For the text-containing cell, return its midpoint in (x, y) coordinate format. 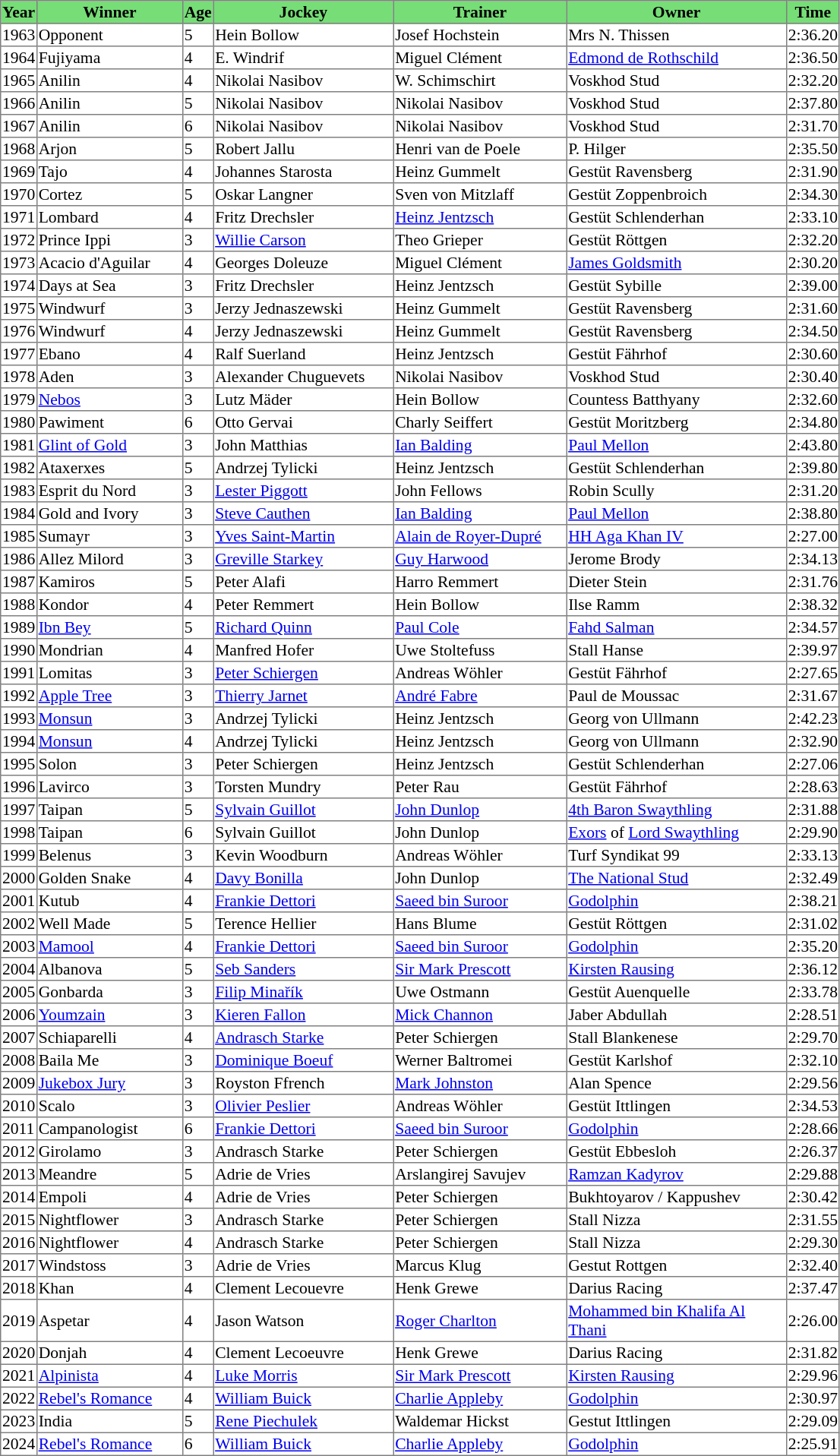
2:29.96 (813, 1375)
2:42.23 (813, 719)
Ramzan Kadyrov (677, 1174)
1975 (19, 308)
Lombard (109, 217)
Dieter Stein (677, 582)
2:31.55 (813, 1220)
2:34.30 (813, 194)
2:35.50 (813, 149)
Clement Lecouevre (304, 1288)
Kamiros (109, 582)
Yves Saint-Martin (304, 536)
2:32.40 (813, 1265)
Josef Hochstein (480, 35)
1991 (19, 673)
Uwe Stoltefuss (480, 650)
2007 (19, 1038)
2:28.63 (813, 787)
2:29.88 (813, 1174)
Campanologist (109, 1129)
Davy Bonilla (304, 878)
Robin Scully (677, 491)
Mamool (109, 946)
Youmzain (109, 1015)
2:29.56 (813, 1083)
Harro Remmert (480, 582)
1963 (19, 35)
Prince Ippi (109, 240)
E. Windrif (304, 58)
Trainer (480, 12)
Countess Batthyany (677, 400)
Manfred Hofer (304, 650)
2:38.32 (813, 605)
2004 (19, 969)
2022 (19, 1398)
HH Aga Khan IV (677, 536)
1990 (19, 650)
Thierry Jarnet (304, 696)
Paul de Moussac (677, 696)
Nebos (109, 400)
Exors of Lord Swaythling (677, 832)
2:34.13 (813, 559)
2018 (19, 1288)
2:30.20 (813, 263)
1992 (19, 696)
1987 (19, 582)
Gestüt Ebbesloh (677, 1151)
Rene Piechulek (304, 1421)
Clement Lecoeuvre (304, 1353)
2:27.00 (813, 536)
2015 (19, 1220)
Alexander Chuguevets (304, 377)
Days at Sea (109, 286)
2:26.00 (813, 1321)
Meandre (109, 1174)
1993 (19, 719)
Jaber Abdullah (677, 1015)
Well Made (109, 924)
Stall Hanse (677, 650)
2:36.50 (813, 58)
W. Schimschirt (480, 81)
2024 (19, 1444)
Ibn Bey (109, 627)
2:25.91 (813, 1444)
Jerome Brody (677, 559)
Henri van de Poele (480, 149)
Time (813, 12)
1994 (19, 741)
Girolamo (109, 1151)
Steve Cauthen (304, 513)
2:29.30 (813, 1243)
2:34.53 (813, 1106)
Bukhtoyarov / Kappushev (677, 1197)
2:26.37 (813, 1151)
Opponent (109, 35)
Ataxerxes (109, 468)
Owner (677, 12)
Year (19, 12)
2:30.97 (813, 1398)
Fahd Salman (677, 627)
1965 (19, 81)
Age (197, 12)
Olivier Peslier (304, 1106)
Glint of Gold (109, 445)
John Matthias (304, 445)
Sumayr (109, 536)
2:31.88 (813, 810)
Terence Hellier (304, 924)
2:39.00 (813, 286)
2:31.20 (813, 491)
2:36.20 (813, 35)
Aspetar (109, 1321)
P. Hilger (677, 149)
Aden (109, 377)
1982 (19, 468)
1999 (19, 855)
André Fabre (480, 696)
Gold and Ivory (109, 513)
Ebano (109, 354)
2:31.90 (813, 172)
India (109, 1421)
2:32.10 (813, 1060)
2:38.80 (813, 513)
2:30.40 (813, 377)
Cortez (109, 194)
2:39.97 (813, 650)
John Fellows (480, 491)
Robert Jallu (304, 149)
Mohammed bin Khalifa Al Thani (677, 1321)
2002 (19, 924)
Oskar Langner (304, 194)
Luke Morris (304, 1375)
1985 (19, 536)
Royston Ffrench (304, 1083)
Edmond de Rothschild (677, 58)
2:34.57 (813, 627)
Arslangirej Savujev (480, 1174)
Waldemar Hickst (480, 1421)
Mrs N. Thissen (677, 35)
2:27.06 (813, 764)
Theo Grieper (480, 240)
2:34.80 (813, 422)
Greville Starkey (304, 559)
Georges Doleuze (304, 263)
2021 (19, 1375)
1969 (19, 172)
2:33.13 (813, 855)
Gestut Rottgen (677, 1265)
2:28.51 (813, 1015)
Scalo (109, 1106)
Peter Alafi (304, 582)
Sven von Mitzlaff (480, 194)
1976 (19, 331)
1978 (19, 377)
2012 (19, 1151)
1971 (19, 217)
2019 (19, 1321)
1977 (19, 354)
2:34.50 (813, 331)
Khan (109, 1288)
Peter Rau (480, 787)
2:28.66 (813, 1129)
Ilse Ramm (677, 605)
Turf Syndikat 99 (677, 855)
Lavirco (109, 787)
Fujiyama (109, 58)
2:33.10 (813, 217)
Stall Blankenese (677, 1038)
Albanova (109, 969)
2:27.65 (813, 673)
2:29.90 (813, 832)
2:30.42 (813, 1197)
Alpinista (109, 1375)
Winner (109, 12)
2:32.90 (813, 741)
Seb Sanders (304, 969)
Tajo (109, 172)
Gestüt Moritzberg (677, 422)
1988 (19, 605)
1980 (19, 422)
2011 (19, 1129)
2:39.80 (813, 468)
2001 (19, 901)
Gestüt Karlshof (677, 1060)
2:29.70 (813, 1038)
2:31.67 (813, 696)
Kondor (109, 605)
2:31.76 (813, 582)
Gestüt Auenquelle (677, 992)
Pawiment (109, 422)
Gestüt Zoppenbroich (677, 194)
Gestüt Sybille (677, 286)
Uwe Ostmann (480, 992)
2006 (19, 1015)
Hans Blume (480, 924)
2016 (19, 1243)
Jockey (304, 12)
Kieren Fallon (304, 1015)
Werner Baltromei (480, 1060)
Charly Seiffert (480, 422)
Belenus (109, 855)
1966 (19, 103)
Schiaparelli (109, 1038)
2:31.70 (813, 126)
Ralf Suerland (304, 354)
Lomitas (109, 673)
2:43.80 (813, 445)
1986 (19, 559)
1983 (19, 491)
2:32.49 (813, 878)
Solon (109, 764)
2:31.82 (813, 1353)
Jason Watson (304, 1321)
Filip Minařík (304, 992)
2:36.12 (813, 969)
Kevin Woodburn (304, 855)
Willie Carson (304, 240)
1979 (19, 400)
1989 (19, 627)
James Goldsmith (677, 263)
2013 (19, 1174)
Mick Channon (480, 1015)
1981 (19, 445)
2:29.09 (813, 1421)
Lester Piggott (304, 491)
2010 (19, 1106)
1996 (19, 787)
Dominique Boeuf (304, 1060)
2:31.02 (813, 924)
Arjon (109, 149)
1974 (19, 286)
The National Stud (677, 878)
2:30.60 (813, 354)
Alan Spence (677, 1083)
2:38.21 (813, 901)
1970 (19, 194)
2:35.20 (813, 946)
2003 (19, 946)
2005 (19, 992)
2008 (19, 1060)
Alain de Royer-Dupré (480, 536)
2:37.80 (813, 103)
1968 (19, 149)
Gestut Ittlingen (677, 1421)
1995 (19, 764)
2017 (19, 1265)
Peter Remmert (304, 605)
Lutz Mäder (304, 400)
Allez Milord (109, 559)
2:31.60 (813, 308)
1967 (19, 126)
2009 (19, 1083)
Empoli (109, 1197)
2020 (19, 1353)
Mondrian (109, 650)
Johannes Starosta (304, 172)
4th Baron Swaythling (677, 810)
1964 (19, 58)
1984 (19, 513)
1998 (19, 832)
Gestüt Ittlingen (677, 1106)
2023 (19, 1421)
Otto Gervai (304, 422)
Acacio d'Aguilar (109, 263)
Gonbarda (109, 992)
Richard Quinn (304, 627)
Baila Me (109, 1060)
Guy Harwood (480, 559)
1997 (19, 810)
Windstoss (109, 1265)
2:37.47 (813, 1288)
Roger Charlton (480, 1321)
Jukebox Jury (109, 1083)
2:33.78 (813, 992)
1973 (19, 263)
Golden Snake (109, 878)
2:32.60 (813, 400)
Donjah (109, 1353)
Marcus Klug (480, 1265)
Kutub (109, 901)
Esprit du Nord (109, 491)
Torsten Mundry (304, 787)
1972 (19, 240)
Mark Johnston (480, 1083)
Apple Tree (109, 696)
2014 (19, 1197)
2000 (19, 878)
Paul Cole (480, 627)
